Extract the [x, y] coordinate from the center of the cell holding the provided text.  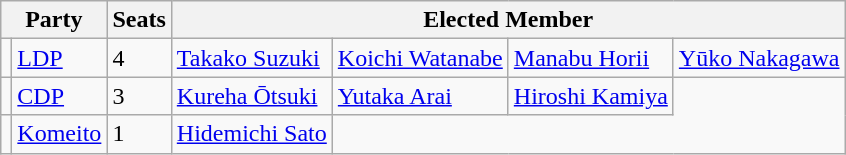
Elected Member [508, 20]
Hiroshi Kamiya [590, 96]
Koichi Watanabe [420, 58]
Manabu Horii [590, 58]
Hidemichi Sato [252, 134]
CDP [60, 96]
Yutaka Arai [420, 96]
3 [139, 96]
Komeito [60, 134]
Yūko Nakagawa [759, 58]
Kureha Ōtsuki [252, 96]
Party [54, 20]
Seats [139, 20]
1 [139, 134]
Takako Suzuki [252, 58]
4 [139, 58]
LDP [60, 58]
